Return [X, Y] of the center of cell containing provided text 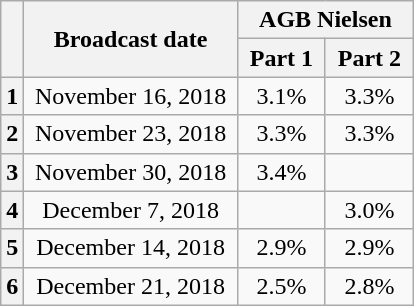
6 [12, 286]
Part 2 [369, 58]
2 [12, 134]
AGB Nielsen [325, 20]
2.8% [369, 286]
3.0% [369, 210]
November 30, 2018 [131, 172]
December 14, 2018 [131, 248]
5 [12, 248]
November 23, 2018 [131, 134]
3 [12, 172]
Broadcast date [131, 39]
November 16, 2018 [131, 96]
4 [12, 210]
December 7, 2018 [131, 210]
December 21, 2018 [131, 286]
1 [12, 96]
Part 1 [281, 58]
3.4% [281, 172]
3.1% [281, 96]
2.5% [281, 286]
